Locate the cell with the specified text and output its [X, Y] center coordinate. 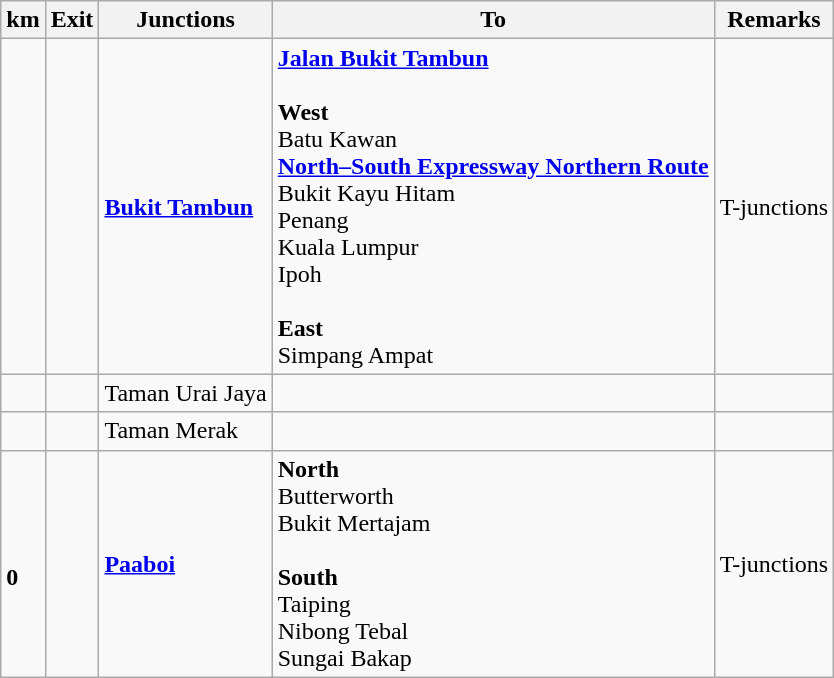
To [493, 20]
Jalan Bukit TambunWest Batu Kawan North–South Expressway Northern RouteBukit Kayu HitamPenangKuala LumpurIpohEast Simpang Ampat [493, 206]
km [23, 20]
Junctions [186, 20]
Taman Urai Jaya [186, 393]
Bukit Tambun [186, 206]
Exit [72, 20]
Taman Merak [186, 431]
0 [23, 564]
Remarks [774, 20]
Paaboi [186, 564]
North Butterworth Bukit MertajamSouth Taiping Nibong Tebal Sungai Bakap [493, 564]
